From the cell containing the given text, extract its center point as [x, y] coordinate. 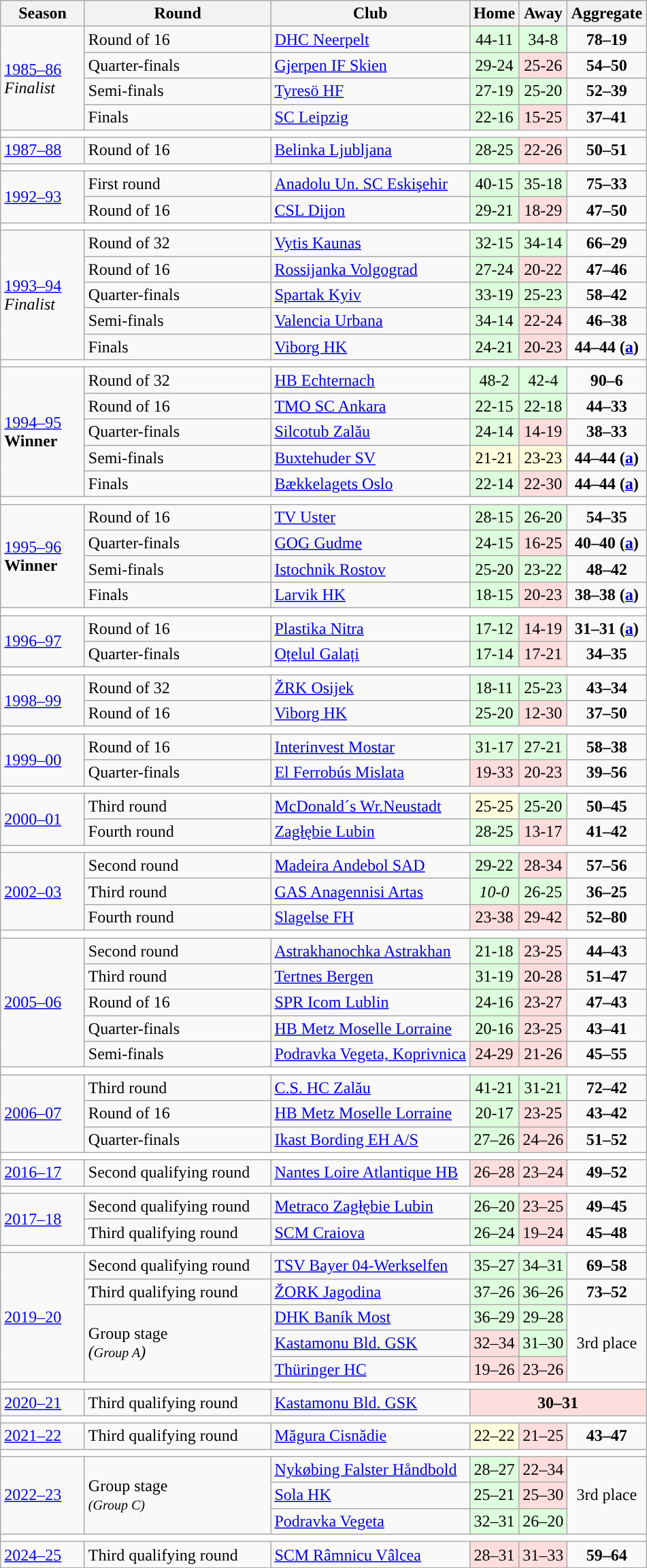
54–35 [607, 517]
McDonald´s Wr.Neustadt [370, 806]
DHK Baník Most [370, 1318]
29–28 [543, 1318]
2024–25 [43, 1554]
2005–06 [43, 1002]
54–50 [607, 65]
28-15 [494, 517]
21–25 [543, 1436]
Măgura Cisnădie [370, 1436]
2006–07 [43, 1114]
19–24 [543, 1232]
Tertnes Bergen [370, 977]
Buxtehuder SV [370, 458]
27-21 [543, 747]
22-14 [494, 484]
21-26 [543, 1054]
30–31 [558, 1403]
Plastika Nitra [370, 628]
66–29 [607, 243]
Away [543, 14]
19–26 [494, 1369]
24-21 [494, 347]
45–48 [607, 1232]
24-16 [494, 1003]
SC Leipzig [370, 117]
31–33 [543, 1554]
Silcotub Zalău [370, 432]
17-12 [494, 628]
39–56 [607, 773]
33-19 [494, 295]
Ikast Bording EH A/S [370, 1139]
32-15 [494, 243]
CSL Dijon [370, 210]
41-21 [494, 1088]
52–39 [607, 91]
SCM Craiova [370, 1232]
38–33 [607, 432]
1996–97 [43, 641]
Gjerpen IF Skien [370, 65]
16-25 [543, 543]
25-25 [494, 806]
23-27 [543, 1003]
2002–03 [43, 891]
43–41 [607, 1029]
SPR Icom Lublin [370, 1003]
35–27 [494, 1265]
El Ferrobús Mislata [370, 773]
26–24 [494, 1232]
2017–18 [43, 1219]
48–42 [607, 569]
Astrakhanochka Astrakhan [370, 950]
1998–99 [43, 701]
23-23 [543, 458]
23-38 [494, 917]
28–27 [494, 1469]
47–46 [607, 269]
31-17 [494, 747]
47–43 [607, 1003]
27-19 [494, 91]
17-14 [494, 654]
2020–21 [43, 1403]
40-15 [494, 184]
26-20 [543, 517]
Thüringer HC [370, 1369]
43–47 [607, 1436]
43–42 [607, 1114]
35-18 [543, 184]
20-28 [543, 977]
52–80 [607, 917]
28–31 [494, 1554]
57–56 [607, 865]
Group stage(Group A) [178, 1344]
49–45 [607, 1206]
Madeira Andebol SAD [370, 865]
Valencia Urbana [370, 321]
1985–86 Finalist [43, 78]
22-24 [543, 321]
23–26 [543, 1369]
46–38 [607, 321]
Sola HK [370, 1495]
26-25 [543, 891]
13-17 [543, 832]
22-15 [494, 406]
Aggregate [607, 14]
20-22 [543, 269]
Home [494, 14]
20-17 [494, 1114]
Larvik HK [370, 595]
51–47 [607, 977]
40–40 (a) [607, 543]
1999–00 [43, 760]
18-29 [543, 210]
1994–95 Winner [43, 432]
17-21 [543, 654]
43–34 [607, 688]
22-18 [543, 406]
45–55 [607, 1054]
19-33 [494, 773]
12-30 [543, 714]
Club [370, 14]
31-19 [494, 977]
25–30 [543, 1495]
22–22 [494, 1436]
72–42 [607, 1088]
HB Echternach [370, 380]
Podravka Vegeta, Koprivnica [370, 1054]
22-26 [543, 150]
25-26 [543, 65]
27–26 [494, 1139]
50–45 [607, 806]
21-21 [494, 458]
SCM Râmnicu Vâlcea [370, 1554]
69–58 [607, 1265]
Belinka Ljubljana [370, 150]
Bækkelagets Oslo [370, 484]
TMO SC Ankara [370, 406]
34-8 [543, 39]
37–26 [494, 1292]
ŽRK Osijek [370, 688]
24–26 [543, 1139]
Istochnik Rostov [370, 569]
Interinvest Mostar [370, 747]
1995–96 Winner [43, 556]
Zagłębie Lubin [370, 832]
Vytis Kaunas [370, 243]
10-0 [494, 891]
1987–88 [43, 150]
29-22 [494, 865]
GAS Anagennisi Artas [370, 891]
Oțelul Galați [370, 654]
Tyresö HF [370, 91]
24-29 [494, 1054]
Nykøbing Falster Håndbold [370, 1469]
47–50 [607, 210]
48-2 [494, 380]
2016–17 [43, 1173]
Metraco Zagłębie Lubin [370, 1206]
Spartak Kyiv [370, 295]
44–43 [607, 950]
24-14 [494, 432]
21-18 [494, 950]
TSV Bayer 04-Werkselfen [370, 1265]
Rossijanka Volgograd [370, 269]
2022–23 [43, 1495]
51–52 [607, 1139]
C.S. HC Zalău [370, 1088]
58–42 [607, 295]
75–33 [607, 184]
36–26 [543, 1292]
37–41 [607, 117]
38–38 (a) [607, 595]
34–35 [607, 654]
23-22 [543, 569]
1992–93 [43, 197]
90–6 [607, 380]
18-15 [494, 595]
44–33 [607, 406]
2019–20 [43, 1317]
22–34 [543, 1469]
22-30 [543, 484]
49–52 [607, 1173]
78–19 [607, 39]
Nantes Loire Atlantique HB [370, 1173]
1993–94 Finalist [43, 295]
Podravka Vegeta [370, 1521]
22-16 [494, 117]
20-16 [494, 1029]
31-21 [543, 1088]
First round [178, 184]
73–52 [607, 1292]
23–24 [543, 1173]
29-42 [543, 917]
36–29 [494, 1318]
59–64 [607, 1554]
50–51 [607, 150]
2000–01 [43, 819]
26–28 [494, 1173]
24-15 [494, 543]
32–34 [494, 1344]
Anadolu Un. SC Eskişehir [370, 184]
DHC Neerpelt [370, 39]
37–50 [607, 714]
27-24 [494, 269]
28-34 [543, 865]
25–21 [494, 1495]
GOG Gudme [370, 543]
58–38 [607, 747]
Slagelse FH [370, 917]
41–42 [607, 832]
36–25 [607, 891]
29-24 [494, 65]
42-4 [543, 380]
ŽORK Jagodina [370, 1292]
32–31 [494, 1521]
31–30 [543, 1344]
23–25 [543, 1206]
18-11 [494, 688]
Season [43, 14]
34–31 [543, 1265]
15-25 [543, 117]
TV Uster [370, 517]
31–31 (a) [607, 628]
29-21 [494, 210]
44-11 [494, 39]
2021–22 [43, 1436]
Round [178, 14]
Group stage (Group C) [178, 1495]
